For the text-containing cell, return its midpoint in (X, Y) coordinate format. 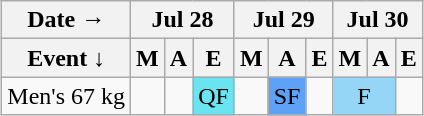
Jul 30 (378, 20)
QF (214, 96)
Jul 28 (183, 20)
Jul 29 (284, 20)
F (364, 96)
SF (287, 96)
Date → (66, 20)
Event ↓ (66, 58)
Men's 67 kg (66, 96)
